Extract the (x, y) coordinate from the center of the cell holding the provided text.  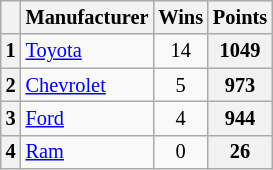
2 (11, 85)
3 (11, 118)
Ford (88, 118)
Wins (180, 17)
Ram (88, 152)
944 (240, 118)
1 (11, 51)
14 (180, 51)
Chevrolet (88, 85)
973 (240, 85)
Manufacturer (88, 17)
0 (180, 152)
5 (180, 85)
Toyota (88, 51)
26 (240, 152)
Points (240, 17)
1049 (240, 51)
